Search for the cell housing the specified text and yield its [X, Y] center coordinate. 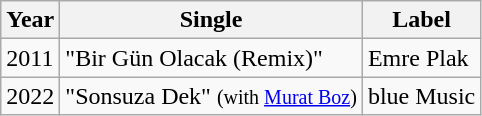
"Bir Gün Olacak (Remix)" [212, 58]
2022 [30, 96]
blue Music [421, 96]
2011 [30, 58]
Label [421, 20]
"Sonsuza Dek" (with Murat Boz) [212, 96]
Single [212, 20]
Year [30, 20]
Emre Plak [421, 58]
